Determine the (x, y) coordinate at the center of the cell enclosing the given text.  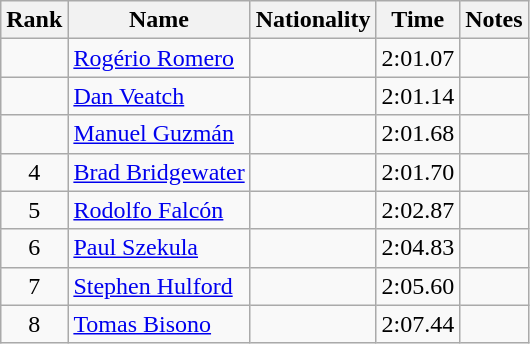
2:05.60 (418, 286)
Rodolfo Falcón (159, 210)
4 (34, 172)
Rank (34, 20)
Time (418, 20)
2:07.44 (418, 324)
7 (34, 286)
2:01.68 (418, 134)
Dan Veatch (159, 96)
5 (34, 210)
Tomas Bisono (159, 324)
2:01.07 (418, 58)
8 (34, 324)
Manuel Guzmán (159, 134)
Rogério Romero (159, 58)
2:01.14 (418, 96)
2:02.87 (418, 210)
Brad Bridgewater (159, 172)
6 (34, 248)
Nationality (313, 20)
Paul Szekula (159, 248)
2:04.83 (418, 248)
2:01.70 (418, 172)
Stephen Hulford (159, 286)
Name (159, 20)
Notes (494, 20)
